Return the [x, y] coordinate for the center point of the cell that contains the specified text.  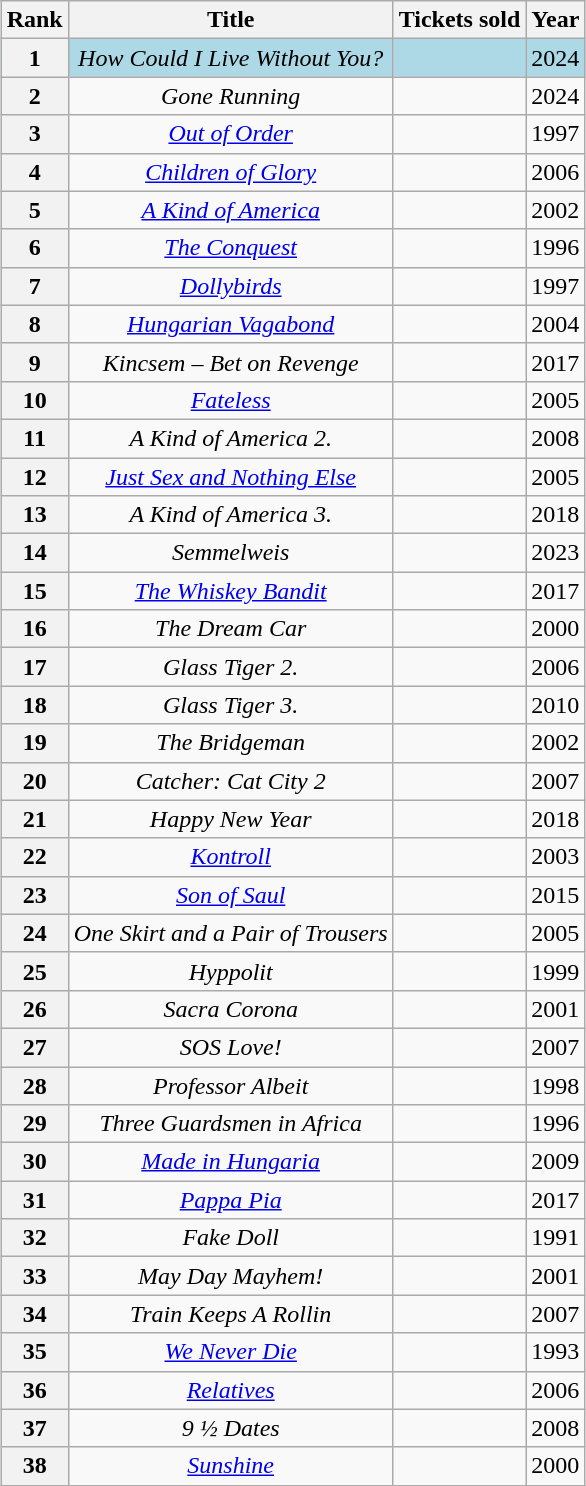
Semmelweis [230, 553]
19 [34, 743]
26 [34, 1009]
2003 [556, 857]
9 ½ Dates [230, 1428]
Hungarian Vagabond [230, 324]
Happy New Year [230, 819]
29 [34, 1124]
A Kind of America [230, 210]
The Whiskey Bandit [230, 591]
10 [34, 400]
33 [34, 1276]
Title [230, 20]
The Bridgeman [230, 743]
31 [34, 1200]
1991 [556, 1238]
2 [34, 96]
30 [34, 1162]
1999 [556, 971]
Son of Saul [230, 895]
Relatives [230, 1390]
Catcher: Cat City 2 [230, 781]
Pappa Pia [230, 1200]
1 [34, 58]
Sacra Corona [230, 1009]
One Skirt and a Pair of Trousers [230, 933]
Fateless [230, 400]
13 [34, 515]
6 [34, 248]
Glass Tiger 2. [230, 667]
3 [34, 134]
Year [556, 20]
2010 [556, 705]
2009 [556, 1162]
7 [34, 286]
A Kind of America 3. [230, 515]
15 [34, 591]
Gone Running [230, 96]
8 [34, 324]
12 [34, 477]
The Conquest [230, 248]
9 [34, 362]
25 [34, 971]
24 [34, 933]
SOS Love! [230, 1047]
4 [34, 172]
How Could I Live Without You? [230, 58]
Rank [34, 20]
Kontroll [230, 857]
22 [34, 857]
34 [34, 1314]
11 [34, 438]
2015 [556, 895]
Kincsem – Bet on Revenge [230, 362]
Children of Glory [230, 172]
Glass Tiger 3. [230, 705]
20 [34, 781]
32 [34, 1238]
21 [34, 819]
Professor Albeit [230, 1085]
5 [34, 210]
Train Keeps A Rollin [230, 1314]
Tickets sold [460, 20]
27 [34, 1047]
23 [34, 895]
16 [34, 629]
The Dream Car [230, 629]
May Day Mayhem! [230, 1276]
Made in Hungaria [230, 1162]
1993 [556, 1352]
Out of Order [230, 134]
A Kind of America 2. [230, 438]
28 [34, 1085]
Dollybirds [230, 286]
Just Sex and Nothing Else [230, 477]
18 [34, 705]
38 [34, 1466]
Three Guardsmen in Africa [230, 1124]
35 [34, 1352]
2023 [556, 553]
36 [34, 1390]
1998 [556, 1085]
We Never Die [230, 1352]
37 [34, 1428]
Fake Doll [230, 1238]
Sunshine [230, 1466]
17 [34, 667]
Hyppolit [230, 971]
14 [34, 553]
2004 [556, 324]
